Extract the (X, Y) coordinate from the center of the cell holding the provided text.  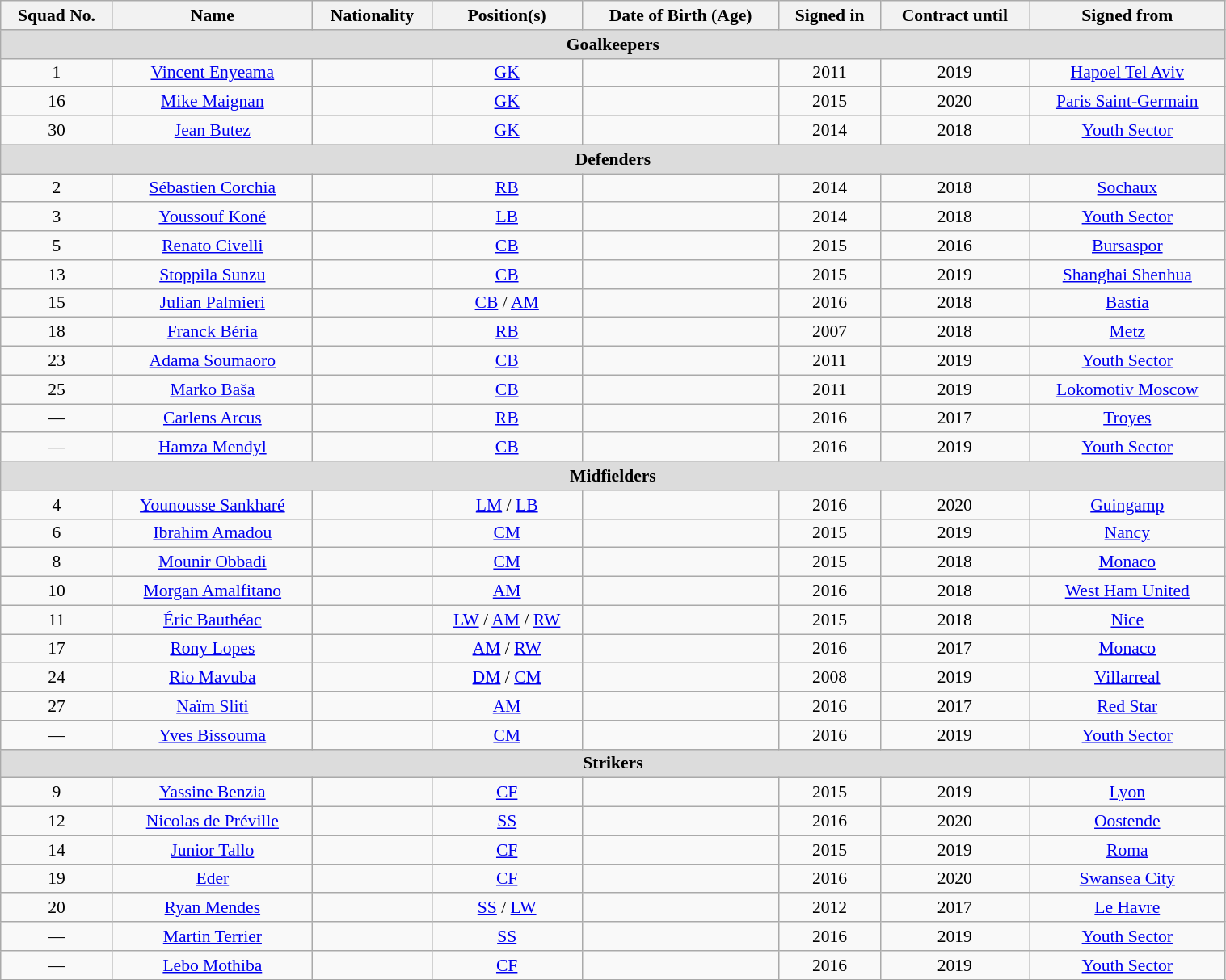
Carlens Arcus (212, 418)
24 (57, 678)
Naïm Sliti (212, 706)
2012 (829, 908)
Guingamp (1127, 505)
Éric Bauthéac (212, 620)
Bastia (1127, 303)
Metz (1127, 332)
Position(s) (507, 15)
Ryan Mendes (212, 908)
Le Havre (1127, 908)
2 (57, 188)
Nice (1127, 620)
Lokomotiv Moscow (1127, 389)
Nationality (373, 15)
10 (57, 591)
Martin Terrier (212, 936)
Younousse Sankharé (212, 505)
12 (57, 822)
West Ham United (1127, 591)
LW / AM / RW (507, 620)
Mounir Obbadi (212, 562)
5 (57, 246)
Oostende (1127, 822)
11 (57, 620)
18 (57, 332)
CB / AM (507, 303)
30 (57, 131)
Mike Maignan (212, 102)
Adama Soumaoro (212, 361)
Signed from (1127, 15)
Julian Palmieri (212, 303)
19 (57, 879)
LB (507, 217)
27 (57, 706)
Paris Saint-Germain (1127, 102)
Eder (212, 879)
Renato Civelli (212, 246)
2007 (829, 332)
8 (57, 562)
2008 (829, 678)
Name (212, 15)
Squad No. (57, 15)
Franck Béria (212, 332)
Midfielders (613, 476)
3 (57, 217)
Lyon (1127, 793)
DM / CM (507, 678)
13 (57, 275)
Rio Mavuba (212, 678)
Villarreal (1127, 678)
Hamza Mendyl (212, 448)
Date of Birth (Age) (680, 15)
16 (57, 102)
Yves Bissouma (212, 735)
Shanghai Shenhua (1127, 275)
Yassine Benzia (212, 793)
Youssouf Koné (212, 217)
Rony Lopes (212, 649)
Goalkeepers (613, 44)
Ibrahim Amadou (212, 533)
Roma (1127, 850)
6 (57, 533)
Contract until (954, 15)
Nicolas de Préville (212, 822)
Nancy (1127, 533)
Defenders (613, 159)
Swansea City (1127, 879)
Strikers (613, 763)
Red Star (1127, 706)
1 (57, 73)
Stoppila Sunzu (212, 275)
Troyes (1127, 418)
17 (57, 649)
4 (57, 505)
Lebo Mothiba (212, 965)
Hapoel Tel Aviv (1127, 73)
Sébastien Corchia (212, 188)
15 (57, 303)
25 (57, 389)
Signed in (829, 15)
Jean Butez (212, 131)
14 (57, 850)
AM / RW (507, 649)
Marko Baša (212, 389)
20 (57, 908)
Vincent Enyeama (212, 73)
LM / LB (507, 505)
SS / LW (507, 908)
Sochaux (1127, 188)
Bursaspor (1127, 246)
23 (57, 361)
Junior Tallo (212, 850)
9 (57, 793)
Morgan Amalfitano (212, 591)
